Identify which cell holds the provided text, then report its (X, Y) central coordinate. 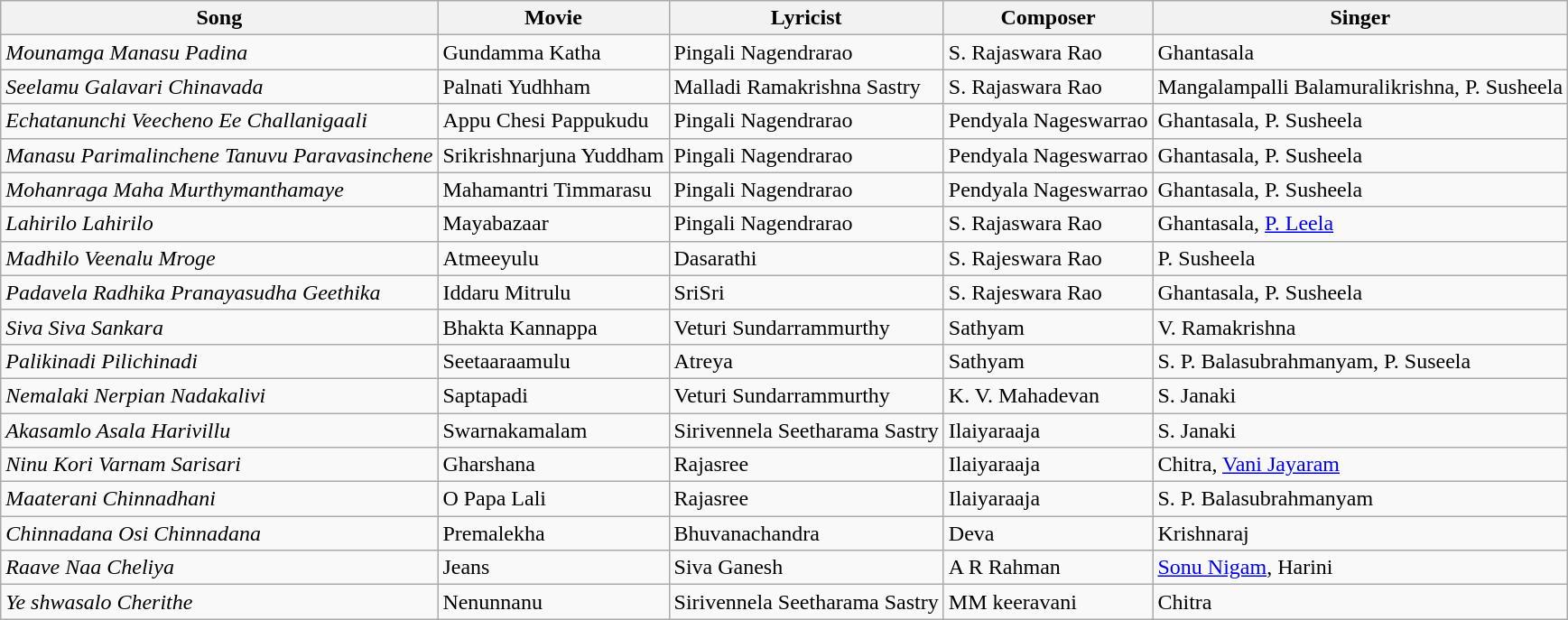
Nenunnanu (553, 602)
Ye shwasalo Cherithe (219, 602)
O Papa Lali (553, 499)
Ghantasala, P. Leela (1360, 224)
Chitra (1360, 602)
S. P. Balasubrahmanyam (1360, 499)
Composer (1048, 18)
Ghantasala (1360, 52)
Bhuvanachandra (806, 533)
Mohanraga Maha Murthymanthamaye (219, 190)
Manasu Parimalinchene Tanuvu Paravasinchene (219, 155)
SriSri (806, 292)
Sonu Nigam, Harini (1360, 568)
Nemalaki Nerpian Nadakalivi (219, 395)
Krishnaraj (1360, 533)
Deva (1048, 533)
Song (219, 18)
Siva Ganesh (806, 568)
Jeans (553, 568)
Iddaru Mitrulu (553, 292)
MM keeravani (1048, 602)
Gundamma Katha (553, 52)
Palikinadi Pilichinadi (219, 361)
Lyricist (806, 18)
Echatanunchi Veecheno Ee Challanigaali (219, 121)
Palnati Yudhham (553, 87)
Maaterani Chinnadhani (219, 499)
Bhakta Kannappa (553, 327)
Padavela Radhika Pranayasudha Geethika (219, 292)
Madhilo Veenalu Mroge (219, 258)
Saptapadi (553, 395)
Seetaaraamulu (553, 361)
Lahirilo Lahirilo (219, 224)
Movie (553, 18)
Atreya (806, 361)
Srikrishnarjuna Yuddham (553, 155)
Seelamu Galavari Chinavada (219, 87)
Mayabazaar (553, 224)
Dasarathi (806, 258)
A R Rahman (1048, 568)
Raave Naa Cheliya (219, 568)
Mahamantri Timmarasu (553, 190)
Gharshana (553, 465)
S. P. Balasubrahmanyam, P. Suseela (1360, 361)
Akasamlo Asala Harivillu (219, 430)
Atmeeyulu (553, 258)
Chinnadana Osi Chinnadana (219, 533)
K. V. Mahadevan (1048, 395)
Swarnakamalam (553, 430)
P. Susheela (1360, 258)
V. Ramakrishna (1360, 327)
Mounamga Manasu Padina (219, 52)
Mangalampalli Balamuralikrishna, P. Susheela (1360, 87)
Siva Siva Sankara (219, 327)
Chitra, Vani Jayaram (1360, 465)
Singer (1360, 18)
Premalekha (553, 533)
Appu Chesi Pappukudu (553, 121)
Ninu Kori Varnam Sarisari (219, 465)
Malladi Ramakrishna Sastry (806, 87)
